Return the (X, Y) coordinate for the center point of the cell that contains the specified text.  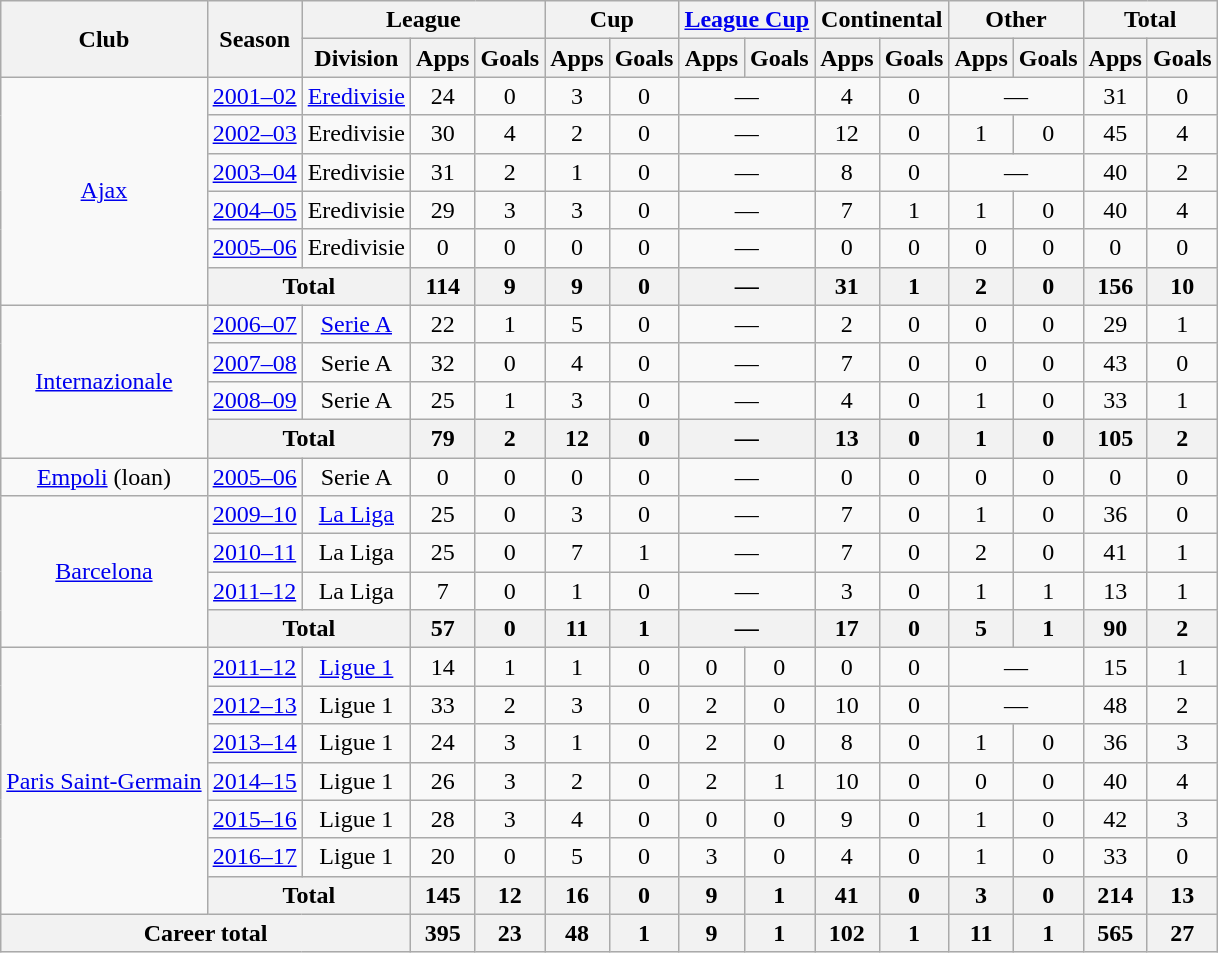
23 (510, 933)
14 (443, 667)
565 (1115, 933)
Club (104, 39)
2003–04 (254, 172)
Other (1016, 20)
20 (443, 857)
2015–16 (254, 819)
Empoli (loan) (104, 477)
Paris Saint-Germain (104, 781)
Ajax (104, 191)
26 (443, 781)
Barcelona (104, 572)
Cup (612, 20)
27 (1182, 933)
57 (443, 629)
43 (1115, 362)
2001–02 (254, 96)
28 (443, 819)
90 (1115, 629)
Division (356, 58)
2007–08 (254, 362)
Continental (882, 20)
22 (443, 324)
16 (577, 895)
2012–13 (254, 705)
Career total (206, 933)
2010–11 (254, 553)
156 (1115, 286)
League (424, 20)
214 (1115, 895)
2002–03 (254, 134)
2004–05 (254, 210)
15 (1115, 667)
114 (443, 286)
Internazionale (104, 381)
32 (443, 362)
42 (1115, 819)
105 (1115, 438)
2016–17 (254, 857)
2013–14 (254, 743)
Season (254, 39)
2014–15 (254, 781)
102 (847, 933)
League Cup (747, 20)
17 (847, 629)
30 (443, 134)
145 (443, 895)
2006–07 (254, 324)
2008–09 (254, 400)
2009–10 (254, 515)
45 (1115, 134)
79 (443, 438)
395 (443, 933)
